Search for the cell housing the specified text and yield its (X, Y) center coordinate. 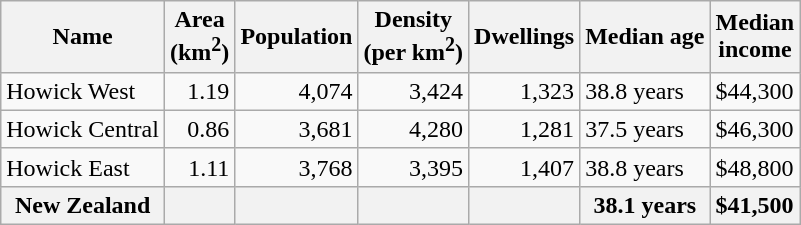
Density(per km2) (414, 37)
Name (83, 37)
Population (296, 37)
$48,800 (755, 167)
38.1 years (645, 205)
1.19 (199, 91)
Area(km2) (199, 37)
1,323 (524, 91)
4,280 (414, 129)
37.5 years (645, 129)
4,074 (296, 91)
3,768 (296, 167)
$44,300 (755, 91)
$46,300 (755, 129)
1.11 (199, 167)
$41,500 (755, 205)
Dwellings (524, 37)
Howick Central (83, 129)
Howick East (83, 167)
0.86 (199, 129)
Median age (645, 37)
New Zealand (83, 205)
1,407 (524, 167)
Howick West (83, 91)
Medianincome (755, 37)
1,281 (524, 129)
3,395 (414, 167)
3,424 (414, 91)
3,681 (296, 129)
